Extract the (X, Y) coordinate from the center of the cell holding the provided text.  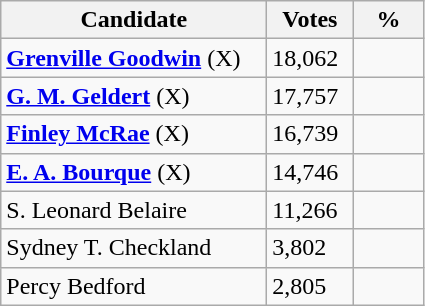
Candidate (134, 20)
14,746 (310, 172)
G. M. Geldert (X) (134, 96)
% (388, 20)
Grenville Goodwin (X) (134, 58)
Sydney T. Checkland (134, 248)
Finley McRae (X) (134, 134)
11,266 (310, 210)
17,757 (310, 96)
3,802 (310, 248)
16,739 (310, 134)
18,062 (310, 58)
Votes (310, 20)
Percy Bedford (134, 286)
S. Leonard Belaire (134, 210)
E. A. Bourque (X) (134, 172)
2,805 (310, 286)
